Locate the cell with the specified text and output its [X, Y] center coordinate. 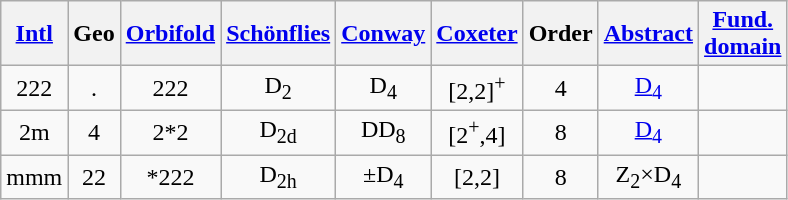
2m [34, 132]
2*2 [170, 132]
[2+,4] [477, 132]
Geo [94, 34]
DD8 [384, 132]
Intl [34, 34]
Fund.domain [743, 34]
D2h [278, 177]
[2,2]+ [477, 88]
Orbifold [170, 34]
Conway [384, 34]
D2 [278, 88]
mmm [34, 177]
Abstract [648, 34]
. [94, 88]
*222 [170, 177]
D2d [278, 132]
22 [94, 177]
[2,2] [477, 177]
Z2×D4 [648, 177]
Coxeter [477, 34]
Order [560, 34]
±D4 [384, 177]
Schönflies [278, 34]
